Scan for the cell matching the given text and deliver its [X, Y] coordinate at center. 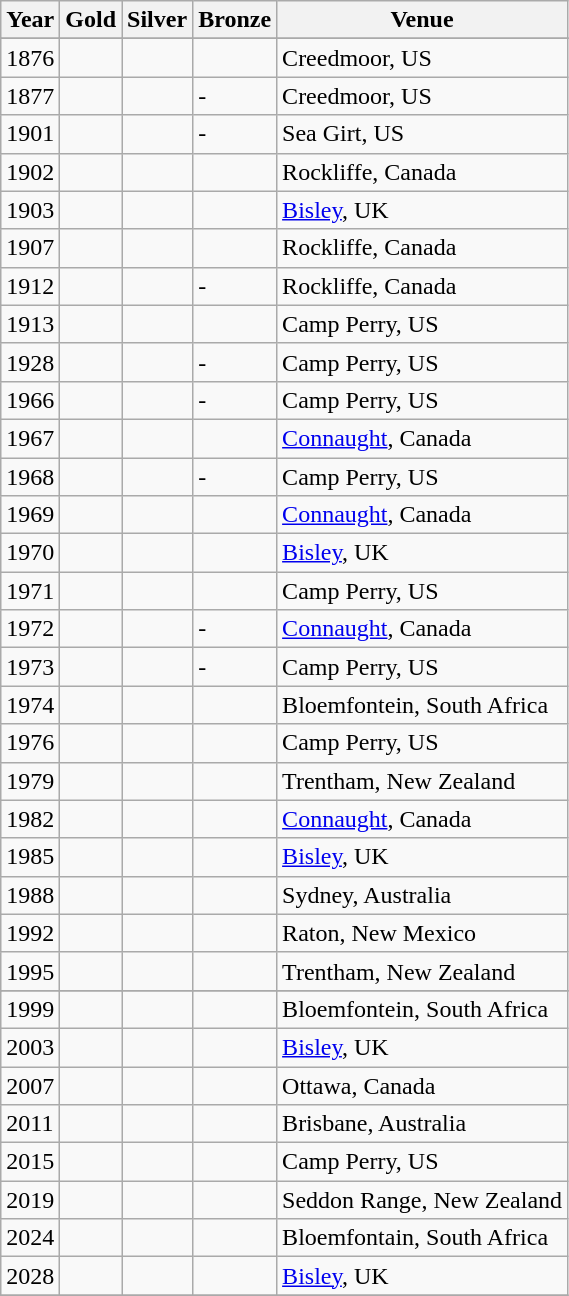
2019 [30, 1200]
1992 [30, 933]
Brisbane, Australia [422, 1124]
1912 [30, 286]
2024 [30, 1238]
Sea Girt, US [422, 134]
1979 [30, 781]
1928 [30, 362]
1971 [30, 591]
Ottawa, Canada [422, 1085]
Year [30, 20]
Seddon Range, New Zealand [422, 1200]
1973 [30, 667]
1999 [30, 1009]
1901 [30, 134]
1907 [30, 248]
1877 [30, 96]
2003 [30, 1047]
Bronze [235, 20]
1969 [30, 515]
1995 [30, 971]
1913 [30, 324]
Venue [422, 20]
1974 [30, 705]
1902 [30, 172]
Sydney, Australia [422, 895]
1967 [30, 438]
Silver [158, 20]
2011 [30, 1124]
1876 [30, 58]
1903 [30, 210]
1970 [30, 553]
2028 [30, 1276]
Bloemfontain, South Africa [422, 1238]
1966 [30, 400]
Gold [91, 20]
2007 [30, 1085]
1968 [30, 477]
1982 [30, 819]
1976 [30, 743]
1988 [30, 895]
1972 [30, 629]
1985 [30, 857]
Raton, New Mexico [422, 933]
2015 [30, 1162]
